Capture the cell that displays the provided text and extract its [x, y] central coordinate. 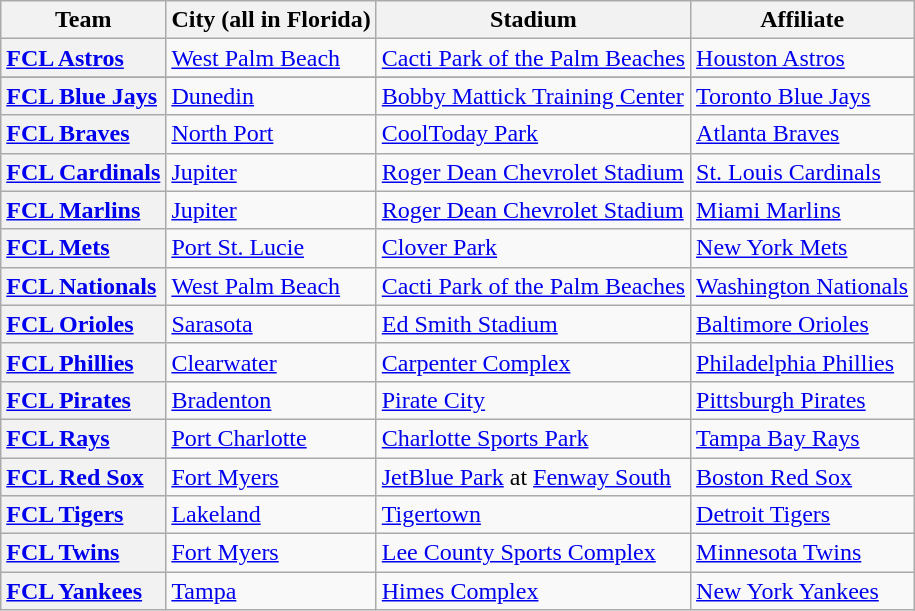
Toronto Blue Jays [802, 96]
FCL Tigers [84, 515]
Team [84, 20]
Ed Smith Stadium [533, 324]
Carpenter Complex [533, 362]
Port Charlotte [271, 438]
North Port [271, 134]
FCL Cardinals [84, 172]
Tampa Bay Rays [802, 438]
Clearwater [271, 362]
FCL Astros [84, 58]
Port St. Lucie [271, 248]
Washington Nationals [802, 286]
Atlanta Braves [802, 134]
FCL Braves [84, 134]
City (all in Florida) [271, 20]
FCL Phillies [84, 362]
Houston Astros [802, 58]
FCL Rays [84, 438]
Bradenton [271, 400]
Dunedin [271, 96]
FCL Nationals [84, 286]
CoolToday Park [533, 134]
FCL Red Sox [84, 477]
JetBlue Park at Fenway South [533, 477]
FCL Marlins [84, 210]
FCL Pirates [84, 400]
Bobby Mattick Training Center [533, 96]
Clover Park [533, 248]
Tigertown [533, 515]
FCL Orioles [84, 324]
Stadium [533, 20]
New York Yankees [802, 591]
Charlotte Sports Park [533, 438]
Boston Red Sox [802, 477]
Detroit Tigers [802, 515]
FCL Blue Jays [84, 96]
Lakeland [271, 515]
Tampa [271, 591]
New York Mets [802, 248]
FCL Twins [84, 553]
Minnesota Twins [802, 553]
Affiliate [802, 20]
Lee County Sports Complex [533, 553]
Baltimore Orioles [802, 324]
St. Louis Cardinals [802, 172]
FCL Mets [84, 248]
FCL Yankees [84, 591]
Pirate City [533, 400]
Sarasota [271, 324]
Himes Complex [533, 591]
Philadelphia Phillies [802, 362]
Miami Marlins [802, 210]
Pittsburgh Pirates [802, 400]
